Capture the cell that displays the provided text and extract its [X, Y] central coordinate. 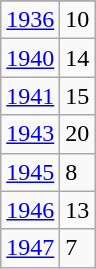
1946 [30, 210]
1945 [30, 172]
15 [78, 96]
8 [78, 172]
7 [78, 248]
1947 [30, 248]
13 [78, 210]
1943 [30, 134]
14 [78, 58]
1940 [30, 58]
1936 [30, 20]
20 [78, 134]
10 [78, 20]
1941 [30, 96]
